Determine the [x, y] coordinate at the center of the cell enclosing the given text.  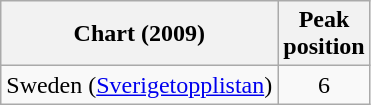
6 [324, 85]
Peakposition [324, 34]
Sweden (Sverigetopplistan) [140, 85]
Chart (2009) [140, 34]
